Search for the cell housing the specified text and yield its (X, Y) center coordinate. 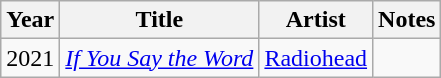
Radiohead (316, 58)
Notes (407, 20)
Artist (316, 20)
Year (30, 20)
If You Say the Word (160, 58)
2021 (30, 58)
Title (160, 20)
